Return the (X, Y) coordinate for the center point of the cell that contains the specified text.  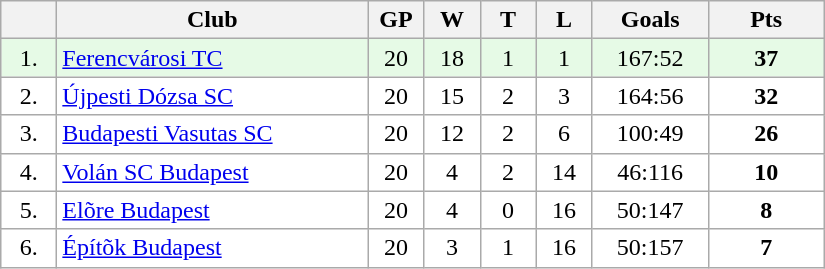
7 (766, 248)
8 (766, 210)
50:147 (650, 210)
W (452, 20)
GP (396, 20)
Pts (766, 20)
10 (766, 172)
0 (508, 210)
100:49 (650, 134)
Budapesti Vasutas SC (212, 134)
Újpesti Dózsa SC (212, 96)
12 (452, 134)
167:52 (650, 58)
Elõre Budapest (212, 210)
Club (212, 20)
32 (766, 96)
14 (564, 172)
Ferencvárosi TC (212, 58)
Volán SC Budapest (212, 172)
Építõk Budapest (212, 248)
5. (29, 210)
18 (452, 58)
15 (452, 96)
46:116 (650, 172)
37 (766, 58)
6. (29, 248)
6 (564, 134)
2. (29, 96)
1. (29, 58)
50:157 (650, 248)
L (564, 20)
164:56 (650, 96)
3. (29, 134)
4. (29, 172)
T (508, 20)
Goals (650, 20)
26 (766, 134)
